Pinpoint the cell where the given text exists, returning its [x, y] midpoint coordinate. 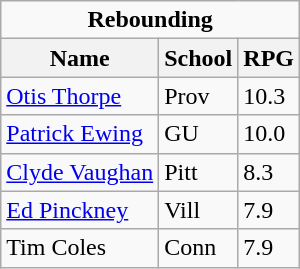
Patrick Ewing [80, 134]
Name [80, 58]
Tim Coles [80, 248]
10.0 [269, 134]
Conn [198, 248]
Clyde Vaughan [80, 172]
Prov [198, 96]
RPG [269, 58]
School [198, 58]
GU [198, 134]
Ed Pinckney [80, 210]
Vill [198, 210]
Otis Thorpe [80, 96]
Rebounding [150, 20]
8.3 [269, 172]
Pitt [198, 172]
10.3 [269, 96]
